Detect which cell encompasses the target text, then output its (X, Y) center coordinate. 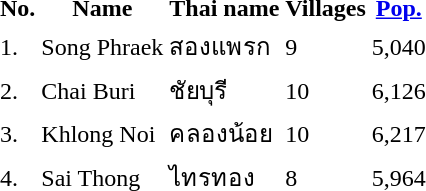
ชัยบุรี (224, 90)
Khlong Noi (102, 134)
9 (326, 46)
Chai Buri (102, 90)
สองแพรก (224, 46)
คลองน้อย (224, 134)
Song Phraek (102, 46)
